Return the (x, y) coordinate for the center point of the cell that contains the specified text.  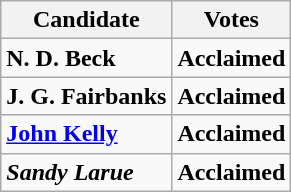
Candidate (86, 20)
N. D. Beck (86, 58)
J. G. Fairbanks (86, 96)
Sandy Larue (86, 172)
John Kelly (86, 134)
Votes (232, 20)
